Scan for the cell matching the given text and deliver its [x, y] coordinate at center. 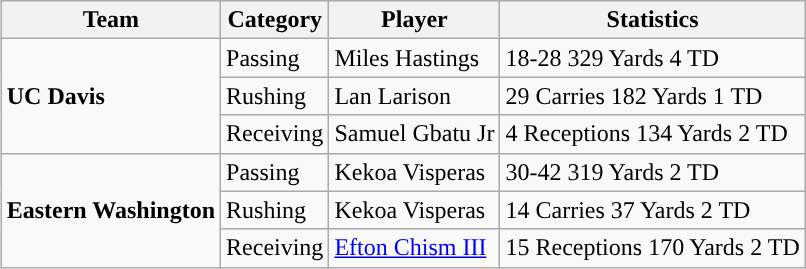
Lan Larison [414, 96]
15 Receptions 170 Yards 2 TD [652, 248]
Player [414, 20]
Eastern Washington [110, 210]
29 Carries 182 Yards 1 TD [652, 96]
Statistics [652, 20]
Efton Chism III [414, 248]
UC Davis [110, 96]
14 Carries 37 Yards 2 TD [652, 210]
4 Receptions 134 Yards 2 TD [652, 134]
Category [275, 20]
Team [110, 20]
Miles Hastings [414, 58]
18-28 329 Yards 4 TD [652, 58]
Samuel Gbatu Jr [414, 134]
30-42 319 Yards 2 TD [652, 172]
